Output the [x, y] coordinate of the center of the cell containing the given text.  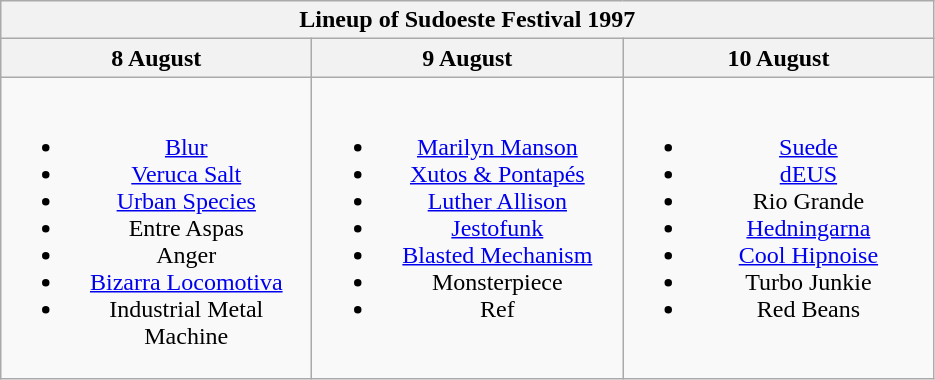
SuededEUSRio GrandeHedningarnaCool HipnoiseTurbo JunkieRed Beans [778, 228]
Lineup of Sudoeste Festival 1997 [468, 20]
Marilyn MansonXutos & PontapésLuther AllisonJestofunkBlasted MechanismMonsterpieceRef [468, 228]
10 August [778, 58]
BlurVeruca SaltUrban SpeciesEntre AspasAngerBizarra LocomotivaIndustrial Metal Machine [156, 228]
9 August [468, 58]
8 August [156, 58]
